Identify which cell holds the provided text, then report its (x, y) central coordinate. 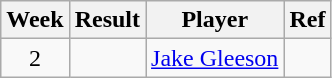
Week (35, 20)
Ref (308, 20)
Player (215, 20)
Jake Gleeson (215, 58)
Result (107, 20)
2 (35, 58)
